From the cell containing the given text, extract its center point as (X, Y) coordinate. 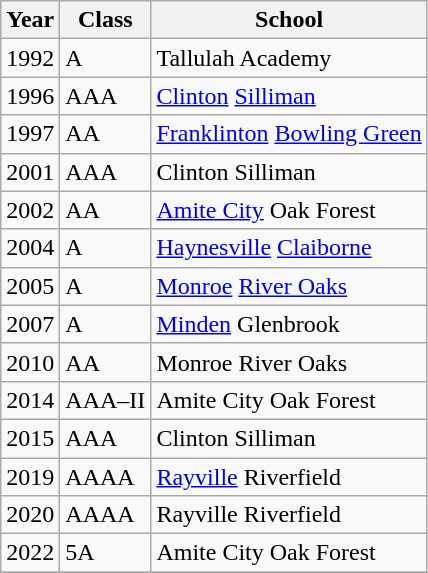
School (289, 20)
Franklinton Bowling Green (289, 134)
2014 (30, 400)
1992 (30, 58)
2007 (30, 324)
2001 (30, 172)
1996 (30, 96)
2002 (30, 210)
Year (30, 20)
Class (106, 20)
Tallulah Academy (289, 58)
2015 (30, 438)
Haynesville Claiborne (289, 248)
2019 (30, 477)
Minden Glenbrook (289, 324)
2020 (30, 515)
5A (106, 553)
2005 (30, 286)
2022 (30, 553)
2010 (30, 362)
2004 (30, 248)
AAA–II (106, 400)
1997 (30, 134)
